Extract the (x, y) coordinate from the center of the cell holding the provided text.  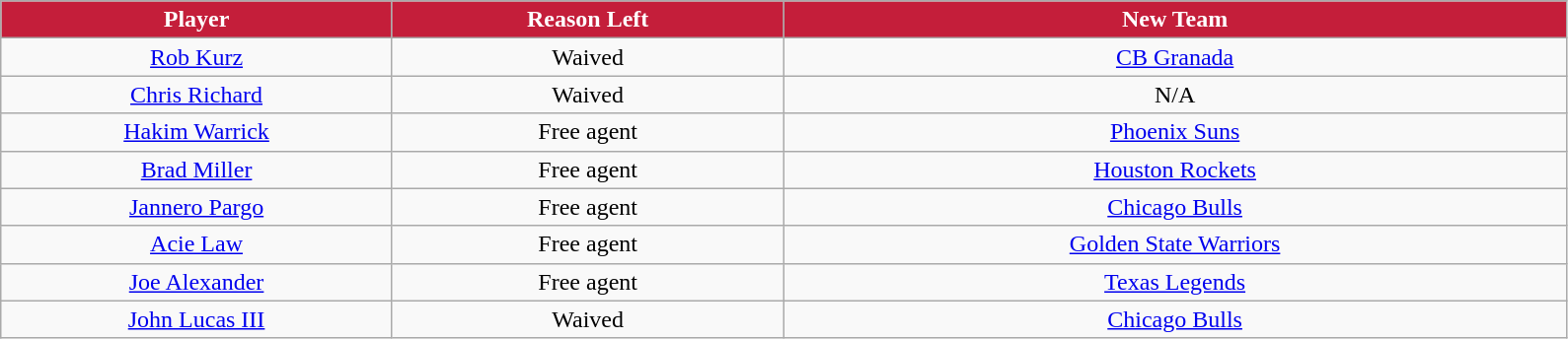
Phoenix Suns (1174, 132)
Brad Miller (197, 169)
Player (197, 20)
Hakim Warrick (197, 132)
Rob Kurz (197, 57)
Jannero Pargo (197, 207)
Golden State Warriors (1174, 244)
Chris Richard (197, 95)
CB Granada (1174, 57)
N/A (1174, 95)
John Lucas III (197, 319)
Acie Law (197, 244)
New Team (1174, 20)
Texas Legends (1174, 282)
Houston Rockets (1174, 169)
Joe Alexander (197, 282)
Reason Left (588, 20)
